Output the (x, y) coordinate of the center of the cell containing the given text.  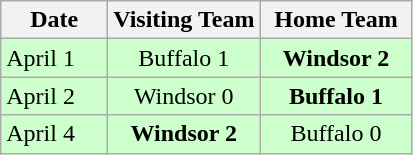
Home Team (336, 20)
April 1 (54, 58)
Windsor 0 (184, 96)
Visiting Team (184, 20)
April 2 (54, 96)
Date (54, 20)
Buffalo 0 (336, 134)
April 4 (54, 134)
